From the cell containing the given text, extract its center point as [X, Y] coordinate. 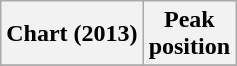
Chart (2013) [72, 34]
Peakposition [189, 34]
